Capture the cell that displays the provided text and extract its [X, Y] central coordinate. 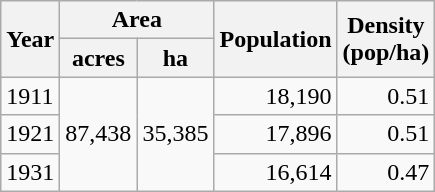
16,614 [276, 172]
ha [176, 58]
1911 [30, 96]
1931 [30, 172]
Density(pop/ha) [386, 39]
17,896 [276, 134]
35,385 [176, 134]
87,438 [98, 134]
Area [137, 20]
Population [276, 39]
1921 [30, 134]
acres [98, 58]
Year [30, 39]
0.47 [386, 172]
18,190 [276, 96]
